Extract the (X, Y) coordinate from the center of the cell holding the provided text.  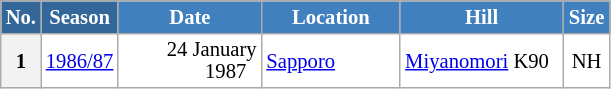
24 January 1987 (190, 60)
1986/87 (80, 60)
Location (330, 16)
Hill (482, 16)
No. (21, 16)
NH (586, 60)
Size (586, 16)
Miyanomori K90 (482, 60)
Season (80, 16)
Sapporo (330, 60)
Date (190, 16)
1 (21, 60)
